From the cell containing the given text, extract its center point as (x, y) coordinate. 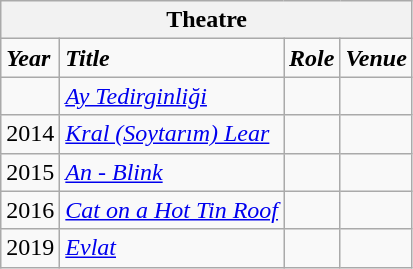
2015 (30, 172)
Cat on a Hot Tin Roof (172, 210)
An - Blink (172, 172)
Kral (Soytarım) Lear (172, 134)
2014 (30, 134)
Title (172, 58)
Year (30, 58)
Venue (376, 58)
Evlat (172, 248)
Role (312, 58)
2016 (30, 210)
Ay Tedirginliği (172, 96)
2019 (30, 248)
Theatre (207, 20)
